Extract the [x, y] coordinate from the center of the cell holding the provided text.  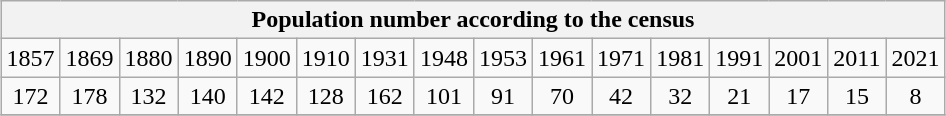
1971 [622, 58]
8 [916, 96]
172 [30, 96]
70 [562, 96]
32 [680, 96]
91 [502, 96]
17 [798, 96]
128 [326, 96]
2001 [798, 58]
140 [208, 96]
1880 [148, 58]
132 [148, 96]
162 [384, 96]
42 [622, 96]
1953 [502, 58]
2021 [916, 58]
1948 [444, 58]
142 [266, 96]
1981 [680, 58]
21 [740, 96]
1961 [562, 58]
101 [444, 96]
1869 [90, 58]
15 [857, 96]
1900 [266, 58]
1857 [30, 58]
1890 [208, 58]
1991 [740, 58]
Population number according to the census [473, 20]
1910 [326, 58]
1931 [384, 58]
178 [90, 96]
2011 [857, 58]
